Output the (X, Y) coordinate of the center of the cell containing the given text.  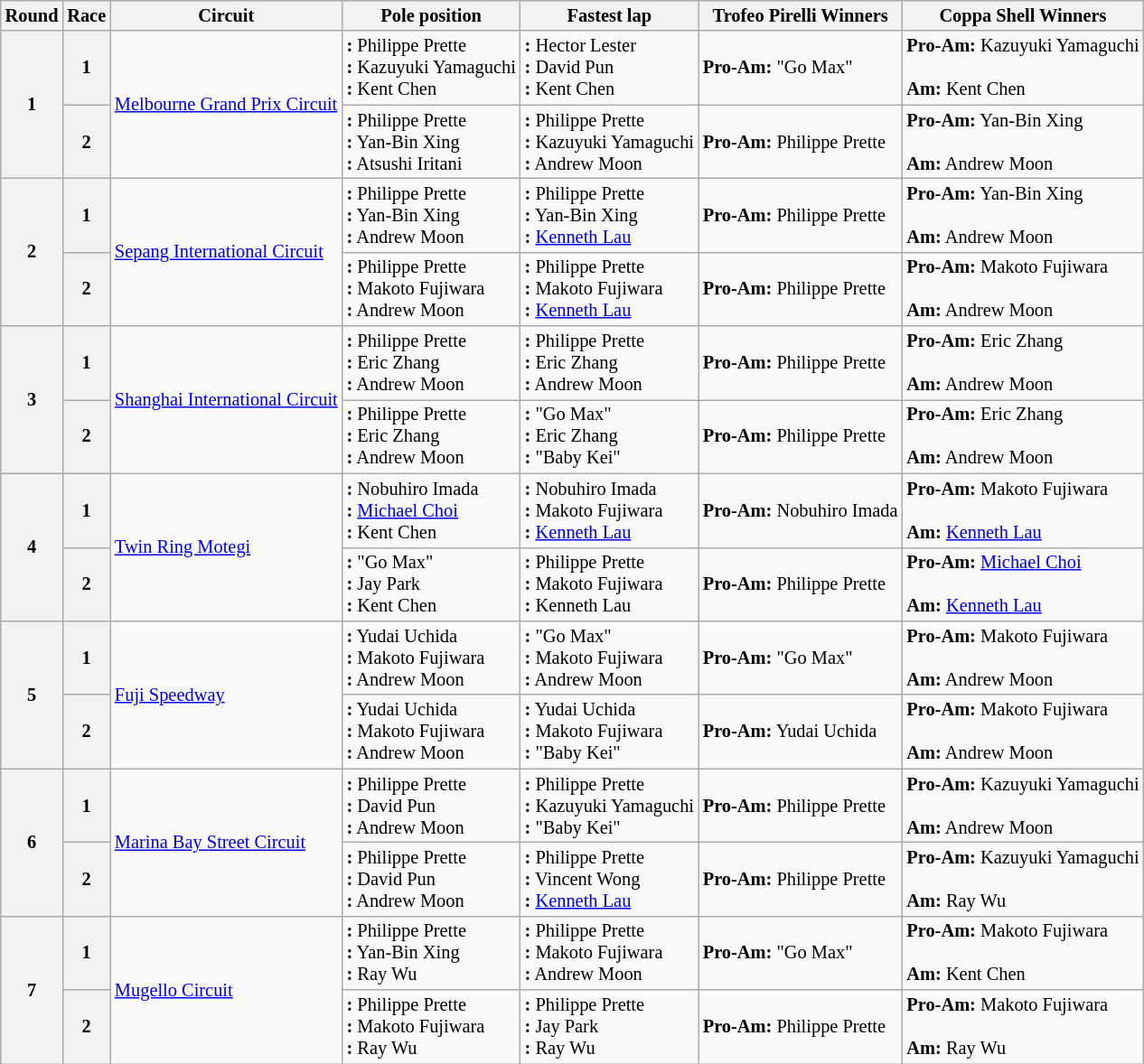
Pole position (432, 15)
: Philippe Prette: Yan-Bin Xing: Atsushi Iritani (432, 142)
Race (87, 15)
Sepang International Circuit (226, 251)
: Philippe Prette: Kazuyuki Yamaguchi: "Baby Kei" (609, 806)
: Philippe Prette: Kazuyuki Yamaguchi: Kent Chen (432, 68)
3 (33, 399)
5 (33, 694)
6 (33, 842)
: Hector Lester: David Pun: Kent Chen (609, 68)
: Philippe Prette: Kazuyuki Yamaguchi: Andrew Moon (609, 142)
Melbourne Grand Prix Circuit (226, 105)
: Philippe Prette: Yan-Bin Xing: Andrew Moon (432, 215)
: "Go Max": Makoto Fujiwara: Andrew Moon (609, 658)
Fastest lap (609, 15)
: "Go Max": Eric Zhang: "Baby Kei" (609, 436)
Shanghai International Circuit (226, 399)
Pro-Am: Michael ChoiAm: Kenneth Lau (1023, 584)
Pro-Am: Nobuhiro Imada (801, 510)
Trofeo Pirelli Winners (801, 15)
Fuji Speedway (226, 694)
: Philippe Prette: Makoto Fujiwara: Ray Wu (432, 1027)
: Philippe Prette: Yan-Bin Xing: Kenneth Lau (609, 215)
Pro-Am: Kazuyuki YamaguchiAm: Ray Wu (1023, 879)
: "Go Max": Jay Park: Kent Chen (432, 584)
7 (33, 990)
Circuit (226, 15)
Pro-Am: Makoto FujiwaraAm: Kent Chen (1023, 953)
Twin Ring Motegi (226, 547)
Round (33, 15)
: Philippe Prette: Yan-Bin Xing: Ray Wu (432, 953)
: Yudai Uchida: Makoto Fujiwara: "Baby Kei" (609, 732)
: Philippe Prette: Vincent Wong: Kenneth Lau (609, 879)
Pro-Am: Kazuyuki YamaguchiAm: Kent Chen (1023, 68)
: Philippe Prette: Jay Park: Ray Wu (609, 1027)
Pro-Am: Kazuyuki YamaguchiAm: Andrew Moon (1023, 806)
Mugello Circuit (226, 990)
Marina Bay Street Circuit (226, 842)
: Nobuhiro Imada: Michael Choi: Kent Chen (432, 510)
4 (33, 547)
Pro-Am: Makoto FujiwaraAm: Kenneth Lau (1023, 510)
Pro-Am: Yudai Uchida (801, 732)
Pro-Am: Makoto FujiwaraAm: Ray Wu (1023, 1027)
: Nobuhiro Imada: Makoto Fujiwara: Kenneth Lau (609, 510)
Coppa Shell Winners (1023, 15)
